Provide the [x, y] coordinate of the cell's center where the given text is located.  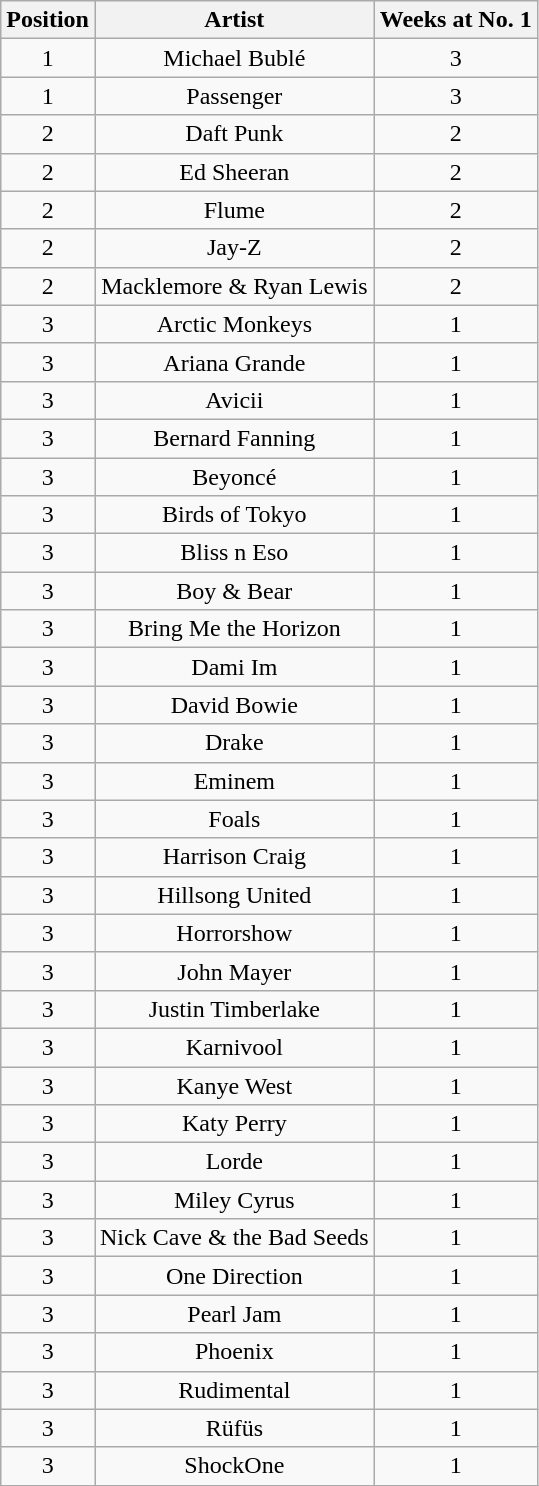
Pearl Jam [234, 1314]
Weeks at No. 1 [456, 20]
Jay-Z [234, 248]
Bliss n Eso [234, 553]
Dami Im [234, 667]
Phoenix [234, 1352]
Bernard Fanning [234, 438]
Bring Me the Horizon [234, 629]
Macklemore & Ryan Lewis [234, 286]
Lorde [234, 1162]
Arctic Monkeys [234, 324]
Birds of Tokyo [234, 515]
Ariana Grande [234, 362]
Boy & Bear [234, 591]
Michael Bublé [234, 58]
David Bowie [234, 705]
ShockOne [234, 1466]
Drake [234, 743]
Avicii [234, 400]
Karnivool [234, 1047]
John Mayer [234, 971]
Kanye West [234, 1085]
Beyoncé [234, 477]
Nick Cave & the Bad Seeds [234, 1238]
Harrison Craig [234, 857]
Horrorshow [234, 933]
One Direction [234, 1276]
Ed Sheeran [234, 172]
Rüfüs [234, 1428]
Foals [234, 819]
Flume [234, 210]
Miley Cyrus [234, 1200]
Passenger [234, 96]
Eminem [234, 781]
Hillsong United [234, 895]
Artist [234, 20]
Daft Punk [234, 134]
Rudimental [234, 1390]
Katy Perry [234, 1124]
Position [48, 20]
Justin Timberlake [234, 1009]
